From the cell containing the given text, extract its center point as [X, Y] coordinate. 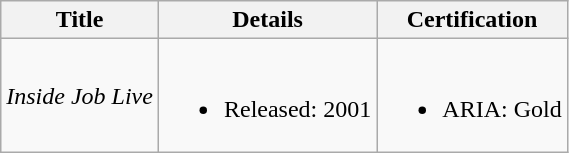
Details [267, 20]
ARIA: Gold [472, 96]
Title [80, 20]
Inside Job Live [80, 96]
Certification [472, 20]
Released: 2001 [267, 96]
